Pinpoint the cell where the given text exists, returning its (X, Y) midpoint coordinate. 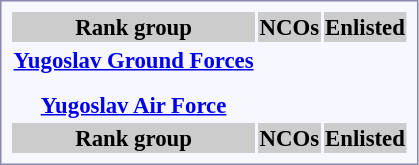
Yugoslav Ground Forces (134, 60)
Yugoslav Air Force (134, 105)
